Detect which cell encompasses the target text, then output its (X, Y) center coordinate. 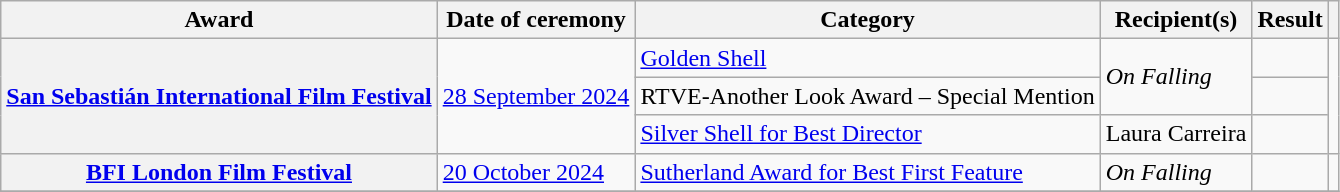
Sutherland Award for Best First Feature (868, 172)
San Sebastián International Film Festival (219, 96)
BFI London Film Festival (219, 172)
28 September 2024 (536, 96)
Result (1290, 20)
Recipient(s) (1176, 20)
Category (868, 20)
Award (219, 20)
RTVE-Another Look Award – Special Mention (868, 96)
Laura Carreira (1176, 134)
Golden Shell (868, 58)
Date of ceremony (536, 20)
Silver Shell for Best Director (868, 134)
20 October 2024 (536, 172)
